Detect which cell encompasses the target text, then output its (X, Y) center coordinate. 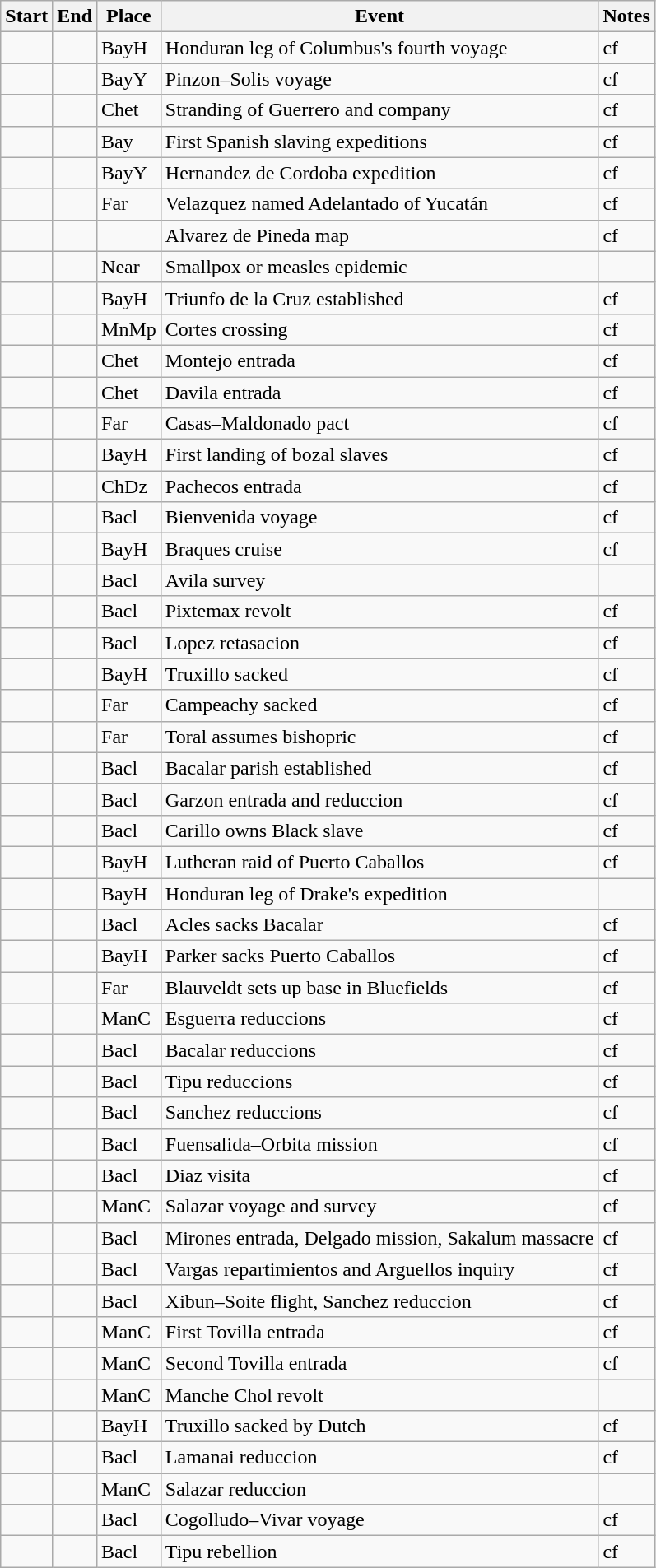
Esguerra reduccions (379, 1019)
Truxillo sacked (379, 674)
Lamanai reduccion (379, 1458)
Place (129, 16)
Davila entrada (379, 393)
Bienvenida voyage (379, 518)
Braques cruise (379, 549)
Tipu reduccions (379, 1082)
First Spanish slaving expeditions (379, 142)
First Tovilla entrada (379, 1332)
Salazar voyage and survey (379, 1207)
Carillo owns Black slave (379, 831)
Alvarez de Pineda map (379, 235)
Velazquez named Adelantado of Yucatán (379, 204)
Start (26, 16)
ChDz (129, 486)
End (75, 16)
Second Tovilla entrada (379, 1363)
Smallpox or measles epidemic (379, 267)
Montejo entrada (379, 361)
Event (379, 16)
Fuensalida–Orbita mission (379, 1144)
Sanchez reduccions (379, 1113)
Vargas repartimientos and Arguellos inquiry (379, 1269)
Stranding of Guerrero and company (379, 110)
Avila survey (379, 580)
MnMp (129, 329)
Campeachy sacked (379, 705)
First landing of bozal slaves (379, 455)
Mirones entrada, Delgado mission, Sakalum massacre (379, 1238)
Notes (626, 16)
Truxillo sacked by Dutch (379, 1426)
Diaz visita (379, 1175)
Manche Chol revolt (379, 1395)
Cortes crossing (379, 329)
Cogolludo–Vivar voyage (379, 1520)
Acles sacks Bacalar (379, 925)
Pachecos entrada (379, 486)
Garzon entrada and reduccion (379, 799)
Hernandez de Cordoba expedition (379, 173)
Bacalar reduccions (379, 1050)
Casas–Maldonado pact (379, 424)
Bacalar parish established (379, 768)
Salazar reduccion (379, 1489)
Tipu rebellion (379, 1552)
Lopez retasacion (379, 643)
Toral assumes bishopric (379, 737)
Pixtemax revolt (379, 612)
Blauveldt sets up base in Bluefields (379, 988)
Near (129, 267)
Honduran leg of Drake's expedition (379, 893)
Xibun–Soite flight, Sanchez reduccion (379, 1300)
Bay (129, 142)
Triunfo de la Cruz established (379, 298)
Parker sacks Puerto Caballos (379, 956)
Honduran leg of Columbus's fourth voyage (379, 48)
Lutheran raid of Puerto Caballos (379, 862)
Pinzon–Solis voyage (379, 79)
